Output the (X, Y) coordinate of the center of the cell containing the given text.  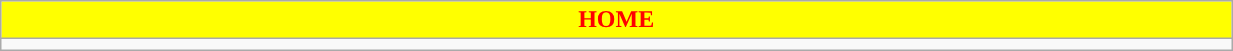
HOME (616, 20)
